Provide the [X, Y] coordinate of the cell's center where the given text is located.  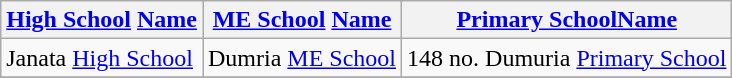
Primary SchoolName [567, 20]
148 no. Dumuria Primary School [567, 58]
ME School Name [302, 20]
Janata High School [102, 58]
High School Name [102, 20]
Dumria ME School [302, 58]
